Pinpoint the cell where the given text exists, returning its (x, y) midpoint coordinate. 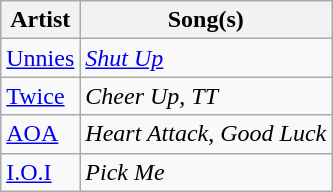
AOA (40, 134)
Twice (40, 96)
Song(s) (206, 20)
Cheer Up, TT (206, 96)
Shut Up (206, 58)
Pick Me (206, 172)
Heart Attack, Good Luck (206, 134)
Artist (40, 20)
Unnies (40, 58)
I.O.I (40, 172)
